Search for the cell housing the specified text and yield its (X, Y) center coordinate. 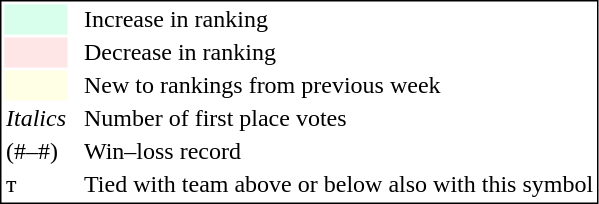
Italics (36, 119)
Number of first place votes (338, 119)
т (36, 185)
Tied with team above or below also with this symbol (338, 185)
(#–#) (36, 151)
New to rankings from previous week (338, 85)
Increase in ranking (338, 19)
Win–loss record (338, 151)
Decrease in ranking (338, 53)
